For the text-containing cell, return its midpoint in [x, y] coordinate format. 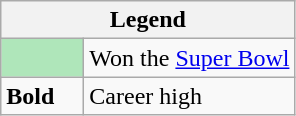
Won the Super Bowl [190, 58]
Bold [42, 96]
Legend [148, 20]
Career high [190, 96]
